Return the (X, Y) coordinate for the center point of the cell that contains the specified text.  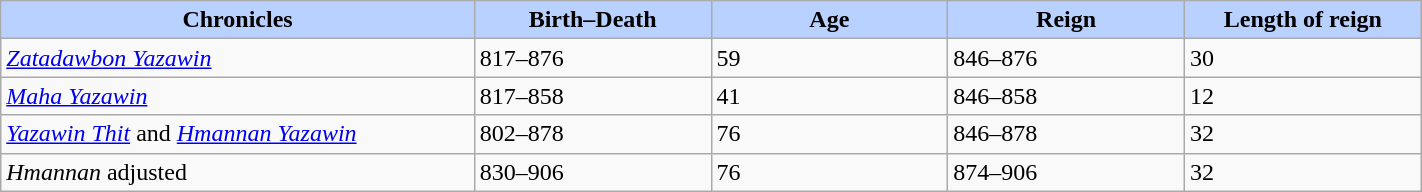
41 (830, 96)
Chronicles (238, 20)
Length of reign (1302, 20)
12 (1302, 96)
Age (830, 20)
Reign (1066, 20)
830–906 (592, 172)
846–876 (1066, 58)
Hmannan adjusted (238, 172)
Yazawin Thit and Hmannan Yazawin (238, 134)
846–878 (1066, 134)
Zatadawbon Yazawin (238, 58)
817–876 (592, 58)
802–878 (592, 134)
874–906 (1066, 172)
30 (1302, 58)
59 (830, 58)
Birth–Death (592, 20)
817–858 (592, 96)
846–858 (1066, 96)
Maha Yazawin (238, 96)
